Return (X, Y) of the center of cell containing provided text 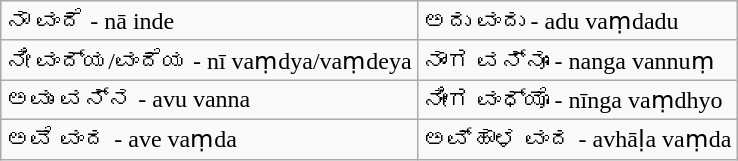
ನಾ ವಂದೆ - nā inde (209, 21)
ಅವೆ ವಂದ - ave vaṃda (209, 139)
ನೀ ವಂದ್ಯ/ವಂದೆಯ - nī vaṃdya/vaṃdeya (209, 60)
ಅವ್ಹಾಳ ವಂದ - avhāḷa vaṃda (577, 139)
ಅವುಂ ವನ್ನ - avu vanna (209, 100)
ಅದು ವಂದು - adu vaṃdadu (577, 21)
ನೀಂಗ ವಂಧ್ಯೊ - nīnga vaṃdhyo (577, 100)
ನಾಂಗ ವನ್ನೂಂ - nanga vannuṃ (577, 60)
